Locate the cell with the specified text and output its (x, y) center coordinate. 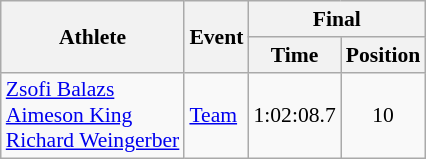
Position (383, 55)
Team (216, 116)
Final (336, 19)
1:02:08.7 (294, 116)
Athlete (93, 36)
Time (294, 55)
10 (383, 116)
Zsofi BalazsAimeson KingRichard Weingerber (93, 116)
Event (216, 36)
